Extract the [X, Y] coordinate from the center of the cell holding the provided text.  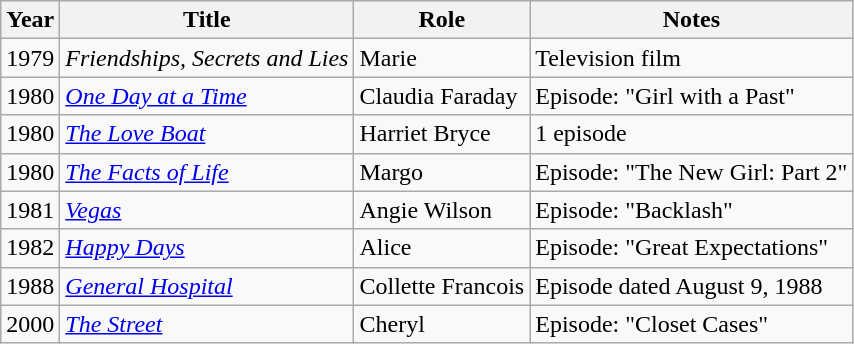
2000 [30, 324]
Alice [442, 248]
1982 [30, 248]
Episode dated August 9, 1988 [692, 286]
Cheryl [442, 324]
The Street [207, 324]
One Day at a Time [207, 96]
Collette Francois [442, 286]
Episode: "The New Girl: Part 2" [692, 172]
1988 [30, 286]
General Hospital [207, 286]
Harriet Bryce [442, 134]
Friendships, Secrets and Lies [207, 58]
The Facts of Life [207, 172]
Year [30, 20]
The Love Boat [207, 134]
Episode: "Great Expectations" [692, 248]
Marie [442, 58]
Notes [692, 20]
Role [442, 20]
Episode: "Girl with a Past" [692, 96]
Episode: "Closet Cases" [692, 324]
Margo [442, 172]
1979 [30, 58]
Angie Wilson [442, 210]
1 episode [692, 134]
Vegas [207, 210]
Television film [692, 58]
Title [207, 20]
Claudia Faraday [442, 96]
1981 [30, 210]
Episode: "Backlash" [692, 210]
Happy Days [207, 248]
